Locate the cell with the specified text and output its [X, Y] center coordinate. 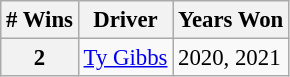
# Wins [40, 20]
2 [40, 58]
Ty Gibbs [125, 58]
Driver [125, 20]
2020, 2021 [231, 58]
Years Won [231, 20]
